Find where the given text appears and provide that cell's center as (x, y) coordinate. 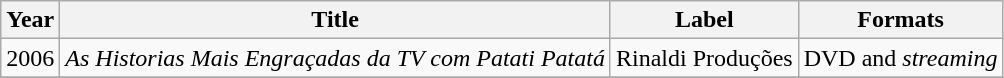
As Historias Mais Engraçadas da TV com Patati Patatá (336, 58)
2006 (30, 58)
Title (336, 20)
DVD and streaming (900, 58)
Formats (900, 20)
Year (30, 20)
Rinaldi Produções (704, 58)
Label (704, 20)
